Find where the given text appears and provide that cell's center as (x, y) coordinate. 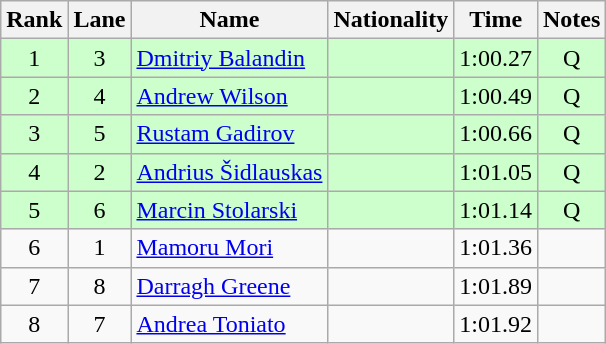
Andrius Šidlauskas (230, 172)
Name (230, 20)
Lane (100, 20)
Darragh Greene (230, 286)
1:01.89 (496, 286)
1:01.05 (496, 172)
Notes (571, 20)
Time (496, 20)
Marcin Stolarski (230, 210)
Dmitriy Balandin (230, 58)
1:00.27 (496, 58)
Mamoru Mori (230, 248)
Andrea Toniato (230, 324)
Nationality (391, 20)
1:01.14 (496, 210)
Andrew Wilson (230, 96)
1:01.92 (496, 324)
1:00.66 (496, 134)
Rank (34, 20)
1:01.36 (496, 248)
1:00.49 (496, 96)
Rustam Gadirov (230, 134)
